Provide the (X, Y) coordinate of the cell's center where the given text is located.  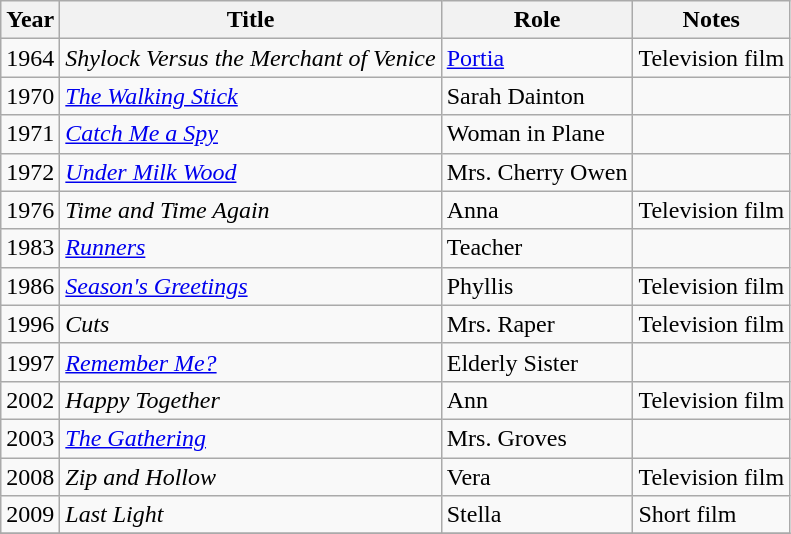
Short film (712, 515)
Anna (537, 210)
Cuts (250, 324)
2003 (30, 438)
1986 (30, 286)
Mrs. Groves (537, 438)
Season's Greetings (250, 286)
Shylock Versus the Merchant of Venice (250, 58)
Happy Together (250, 400)
1964 (30, 58)
Woman in Plane (537, 134)
1997 (30, 362)
Mrs. Cherry Owen (537, 172)
Role (537, 20)
Time and Time Again (250, 210)
Stella (537, 515)
1976 (30, 210)
Last Light (250, 515)
Sarah Dainton (537, 96)
Catch Me a Spy (250, 134)
Title (250, 20)
Year (30, 20)
2002 (30, 400)
2008 (30, 477)
Phyllis (537, 286)
Portia (537, 58)
Under Milk Wood (250, 172)
1972 (30, 172)
Vera (537, 477)
1983 (30, 248)
Mrs. Raper (537, 324)
The Walking Stick (250, 96)
1996 (30, 324)
Teacher (537, 248)
Elderly Sister (537, 362)
Notes (712, 20)
Zip and Hollow (250, 477)
2009 (30, 515)
1971 (30, 134)
The Gathering (250, 438)
Runners (250, 248)
Remember Me? (250, 362)
1970 (30, 96)
Ann (537, 400)
